Return the [X, Y] coordinate for the center point of the cell that contains the specified text.  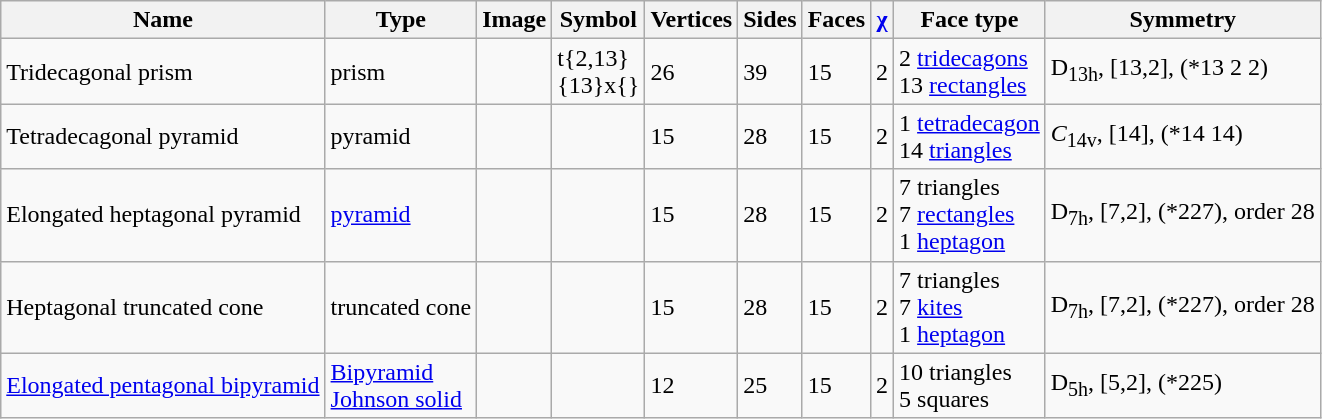
Symbol [598, 20]
10 triangles5 squares [970, 386]
Elongated pentagonal bipyramid [163, 386]
7 triangles7 rectangles1 heptagon [970, 215]
C14v, [14], (*14 14) [1182, 136]
Tridecagonal prism [163, 72]
χ [882, 20]
Name [163, 20]
39 [770, 72]
Vertices [692, 20]
t{2,13}{13}x{} [598, 72]
25 [770, 386]
Image [514, 20]
12 [692, 386]
2 tridecagons13 rectangles [970, 72]
Face type [970, 20]
truncated cone [401, 307]
1 tetradecagon14 triangles [970, 136]
Faces [836, 20]
Type [401, 20]
Elongated heptagonal pyramid [163, 215]
D5h, [5,2], (*225) [1182, 386]
BipyramidJohnson solid [401, 386]
Sides [770, 20]
Symmetry [1182, 20]
Heptagonal truncated cone [163, 307]
26 [692, 72]
prism [401, 72]
7 triangles7 kites1 heptagon [970, 307]
D13h, [13,2], (*13 2 2) [1182, 72]
Tetradecagonal pyramid [163, 136]
